Identify which cell holds the provided text, then report its [X, Y] central coordinate. 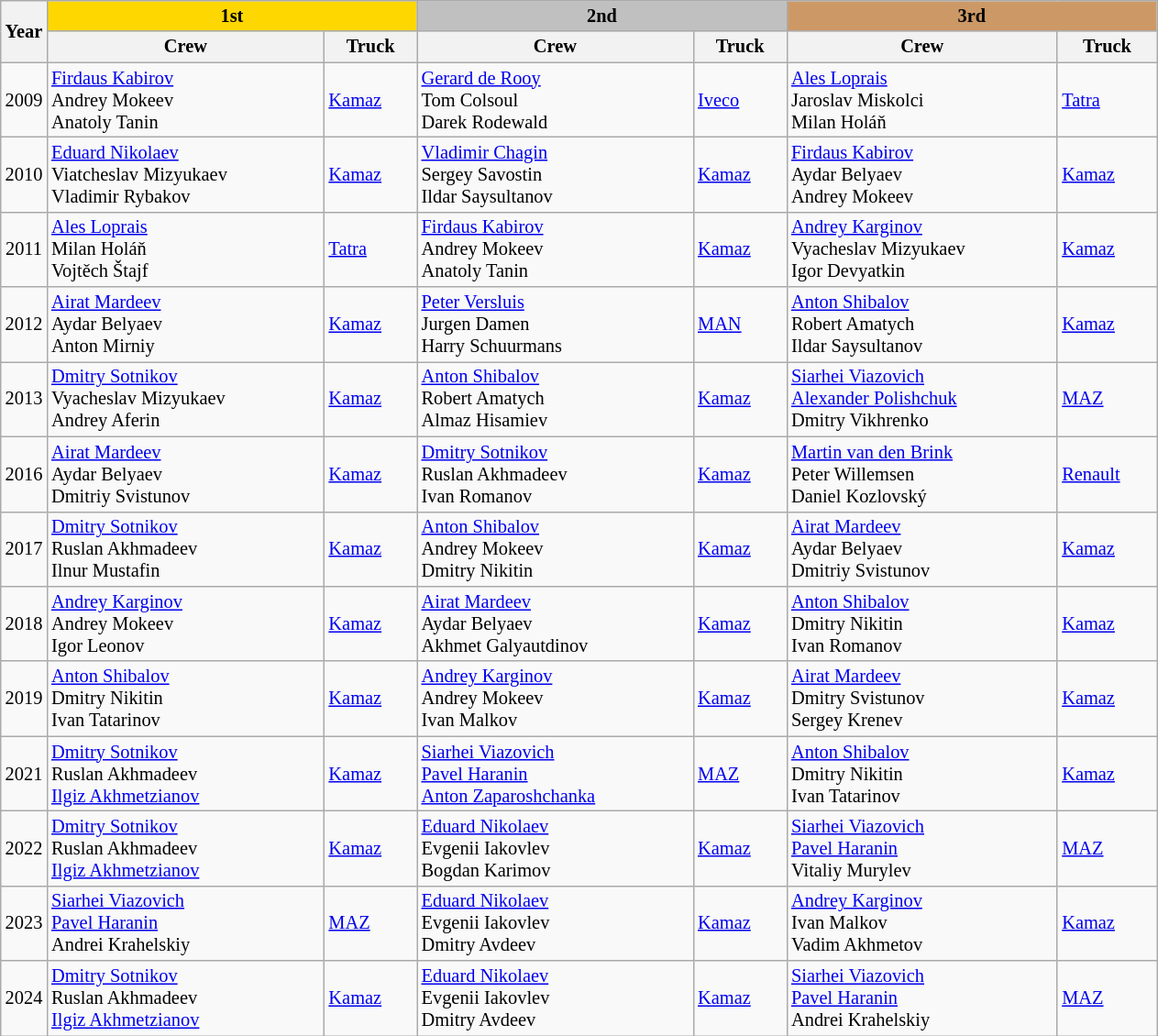
Siarhei Viazovich Alexander Polishchuk Dmitry Vikhrenko [922, 399]
Anton Shibalov Robert Amatych Almaz Hisamiev [556, 399]
2013 [24, 399]
2nd [601, 16]
2022 [24, 848]
2012 [24, 325]
2024 [24, 998]
Anton Shibalov Robert Amatych Ildar Saysultanov [922, 325]
Airat Mardeev Aydar Belyaev Anton Mirniy [185, 325]
Andrey Karginov Vyacheslav Mizyukaev Igor Devyatkin [922, 249]
2021 [24, 774]
Andrey Karginov Andrey Mokeev Ivan Malkov [556, 699]
Anton Shibalov Andrey Mokeev Dmitry Nikitin [556, 549]
2019 [24, 699]
Iveco [740, 100]
Year [24, 31]
2018 [24, 623]
Dmitry Sotnikov Ruslan Akhmadeev Ilnur Mustafin [185, 549]
Airat Mardeev Dmitry Svistunov Sergey Krenev [922, 699]
2017 [24, 549]
Ales Loprais Milan Holáň Vojtěch Štajf [185, 249]
Eduard Nikolaev Evgenii Iakovlev Bogdan Karimov [556, 848]
1st [231, 16]
Gerard de Rooy Tom Colsoul Darek Rodewald [556, 100]
2009 [24, 100]
Ales Loprais Jaroslav Miskolci Milan Holáň [922, 100]
2023 [24, 923]
Firdaus Kabirov Aydar Belyaev Andrey Mokeev [922, 174]
2010 [24, 174]
Renault [1107, 474]
Andrey Karginov Andrey Mokeev Igor Leonov [185, 623]
Airat Mardeev Aydar Belyaev Akhmet Galyautdinov [556, 623]
2016 [24, 474]
Anton Shibalov Dmitry Nikitin Ivan Romanov [922, 623]
MAN [740, 325]
Dmitry Sotnikov Ruslan Akhmadeev Ivan Romanov [556, 474]
3rd [972, 16]
Eduard Nikolaev Viatcheslav Mizyukaev Vladimir Rybakov [185, 174]
Dmitry Sotnikov Vyacheslav Mizyukaev Andrey Aferin [185, 399]
Siarhei Viazovich Pavel Haranin Anton Zaparoshchanka [556, 774]
Andrey Karginov Ivan Malkov Vadim Akhmetov [922, 923]
2011 [24, 249]
Martin van den Brink Peter Willemsen Daniel Kozlovský [922, 474]
Vladimir Chagin Sergey Savostin Ildar Saysultanov [556, 174]
Siarhei Viazovich Pavel Haranin Vitaliy Murylev [922, 848]
Peter Versluis Jurgen Damen Harry Schuurmans [556, 325]
